Extract the (x, y) coordinate from the center of the cell holding the provided text.  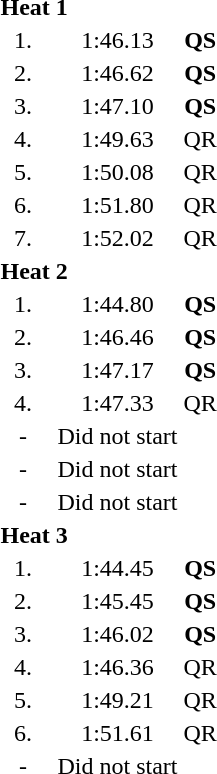
1:46.46 (118, 337)
1:44.45 (118, 568)
1:51.61 (118, 733)
1:46.36 (118, 667)
1:49.63 (118, 139)
1:50.08 (118, 172)
1:52.02 (118, 238)
1:47.17 (118, 370)
1:46.02 (118, 634)
1:47.33 (118, 403)
1:47.10 (118, 106)
1:46.62 (118, 73)
1:44.80 (118, 304)
1:46.13 (118, 40)
1:51.80 (118, 205)
1:49.21 (118, 700)
1:45.45 (118, 601)
